Search for the cell housing the specified text and yield its (X, Y) center coordinate. 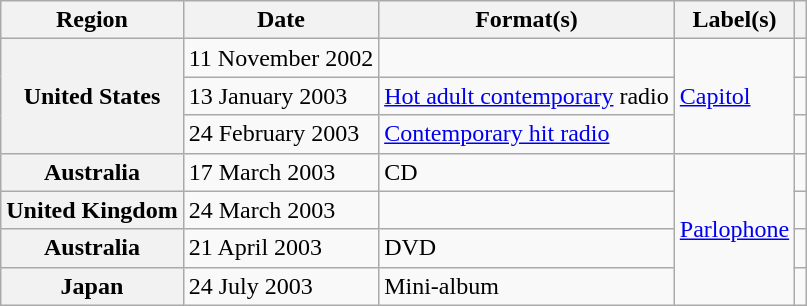
24 February 2003 (280, 134)
CD (527, 172)
Contemporary hit radio (527, 134)
24 July 2003 (280, 286)
Mini-album (527, 286)
Date (280, 20)
Label(s) (734, 20)
Region (92, 20)
Parlophone (734, 229)
Japan (92, 286)
Format(s) (527, 20)
Capitol (734, 96)
24 March 2003 (280, 210)
United States (92, 96)
United Kingdom (92, 210)
17 March 2003 (280, 172)
Hot adult contemporary radio (527, 96)
DVD (527, 248)
21 April 2003 (280, 248)
11 November 2002 (280, 58)
13 January 2003 (280, 96)
